Detect which cell encompasses the target text, then output its (X, Y) center coordinate. 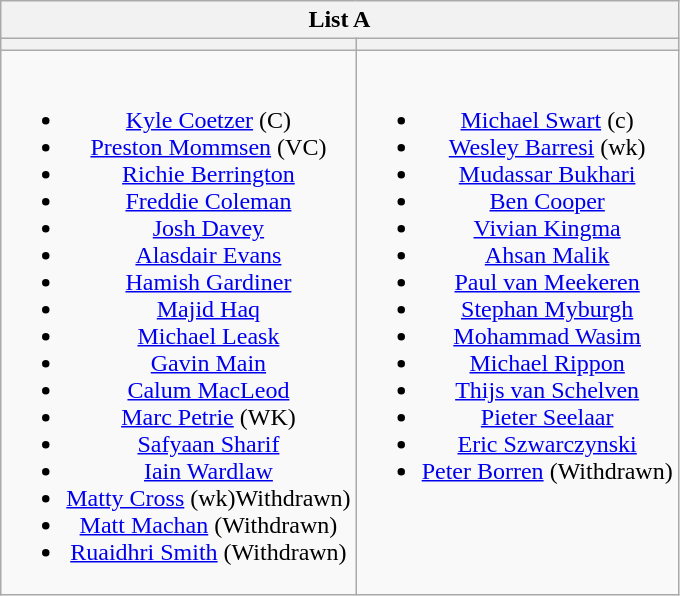
List A (340, 20)
